Pinpoint the cell where the given text exists, returning its [X, Y] midpoint coordinate. 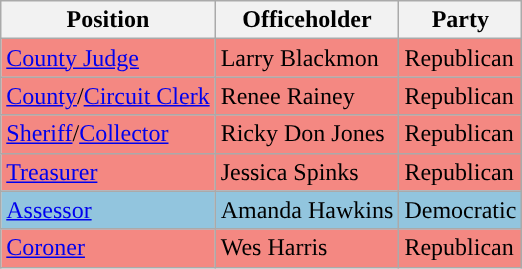
Position [108, 20]
County/Circuit Clerk [108, 96]
Democratic [460, 210]
Assessor [108, 210]
Renee Rainey [307, 96]
Coroner [108, 248]
Party [460, 20]
Officeholder [307, 20]
Sheriff/Collector [108, 134]
Amanda Hawkins [307, 210]
Ricky Don Jones [307, 134]
Wes Harris [307, 248]
County Judge [108, 58]
Treasurer [108, 172]
Larry Blackmon [307, 58]
Jessica Spinks [307, 172]
